Scan for the cell matching the given text and deliver its [x, y] coordinate at center. 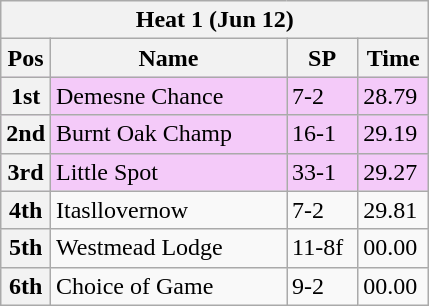
Choice of Game [169, 286]
Pos [26, 58]
Time [394, 58]
Name [169, 58]
1st [26, 96]
Burnt Oak Champ [169, 134]
SP [322, 58]
Little Spot [169, 172]
Westmead Lodge [169, 248]
3rd [26, 172]
28.79 [394, 96]
Heat 1 (Jun 12) [215, 20]
9-2 [322, 286]
33-1 [322, 172]
5th [26, 248]
29.19 [394, 134]
11-8f [322, 248]
Itasllovernow [169, 210]
29.81 [394, 210]
4th [26, 210]
29.27 [394, 172]
Demesne Chance [169, 96]
6th [26, 286]
16-1 [322, 134]
2nd [26, 134]
